Determine the (X, Y) coordinate at the center of the cell enclosing the given text.  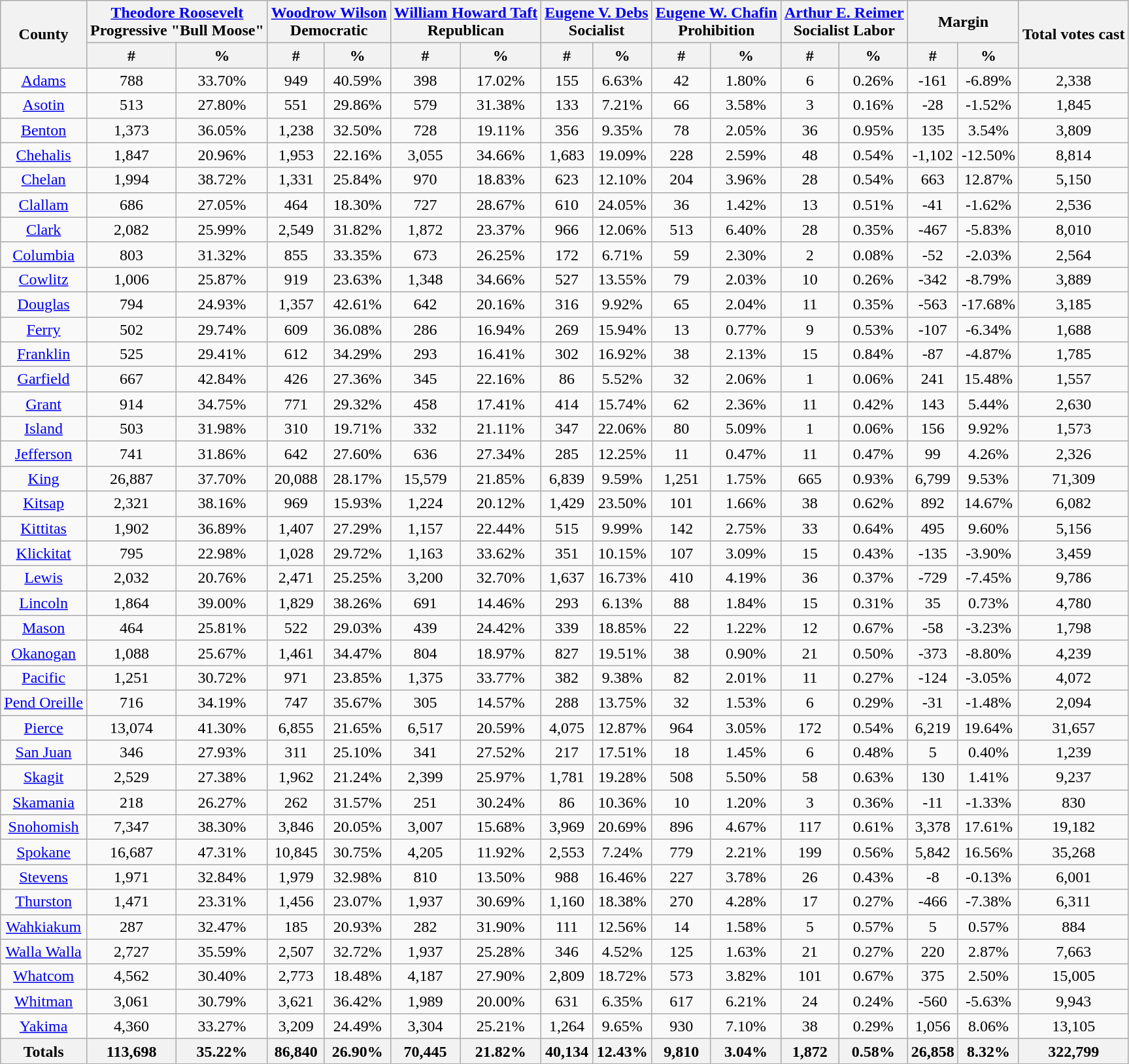
58 (809, 778)
663 (932, 180)
969 (295, 504)
20.16% (501, 304)
-31 (932, 702)
66 (681, 105)
691 (425, 603)
316 (567, 304)
1.22% (745, 628)
38.26% (357, 603)
16.92% (622, 354)
896 (681, 827)
Skagit (44, 778)
Chehalis (44, 155)
1,331 (295, 180)
29.74% (222, 329)
30.79% (222, 1001)
30.40% (222, 976)
21.85% (501, 479)
804 (425, 653)
2,564 (1073, 254)
285 (567, 454)
1,683 (567, 155)
1,847 (131, 155)
80 (681, 429)
42 (681, 80)
130 (932, 778)
8.06% (988, 1026)
971 (295, 678)
Asotin (44, 105)
18.97% (501, 653)
1,239 (1073, 753)
830 (1073, 802)
-1.52% (988, 105)
6.13% (622, 603)
2.30% (745, 254)
28.17% (357, 479)
9.38% (622, 678)
2,529 (131, 778)
-3.90% (988, 553)
1,781 (567, 778)
26.27% (222, 802)
1,994 (131, 180)
2.87% (988, 952)
42.84% (222, 379)
2.21% (745, 852)
23.50% (622, 504)
38.16% (222, 504)
1,357 (295, 304)
39.00% (222, 603)
6,001 (1073, 877)
19.28% (622, 778)
1,056 (932, 1026)
322,799 (1073, 1051)
4,072 (1073, 678)
-2.03% (988, 254)
375 (932, 976)
28.67% (501, 205)
311 (295, 753)
-5.83% (988, 230)
609 (295, 329)
21.24% (357, 778)
Kittitas (44, 528)
-4.87% (988, 354)
1,829 (295, 603)
2.59% (745, 155)
San Juan (44, 753)
4,205 (425, 852)
3,304 (425, 1026)
Pacific (44, 678)
220 (932, 952)
23.85% (357, 678)
667 (131, 379)
-1.48% (988, 702)
3,459 (1073, 553)
1,028 (295, 553)
204 (681, 180)
Kitsap (44, 504)
-342 (932, 279)
65 (681, 304)
14 (681, 927)
Okanogan (44, 653)
16.56% (988, 852)
1,264 (567, 1026)
35.59% (222, 952)
20.76% (222, 578)
0.64% (873, 528)
2.13% (745, 354)
15.94% (622, 329)
1,845 (1073, 105)
34.29% (357, 354)
25.87% (222, 279)
3.09% (745, 553)
16.46% (622, 877)
3.58% (745, 105)
1,160 (567, 902)
-1,102 (932, 155)
14.46% (501, 603)
11.92% (501, 852)
2,094 (1073, 702)
-87 (932, 354)
4,360 (131, 1026)
1.20% (745, 802)
Clark (44, 230)
30.24% (501, 802)
4,075 (567, 728)
930 (681, 1026)
332 (425, 429)
24.93% (222, 304)
24.49% (357, 1026)
14.67% (988, 504)
Theodore RooseveltProgressive "Bull Moose" (177, 22)
25.97% (501, 778)
19,182 (1073, 827)
17 (809, 902)
0.24% (873, 1001)
31.98% (222, 429)
228 (681, 155)
4.28% (745, 902)
527 (567, 279)
59 (681, 254)
26,887 (131, 479)
227 (681, 877)
13.75% (622, 702)
36.42% (357, 1001)
-466 (932, 902)
25.84% (357, 180)
33.77% (501, 678)
38.72% (222, 180)
26.90% (357, 1051)
7,663 (1073, 952)
-17.68% (988, 304)
4,187 (425, 976)
0.62% (873, 504)
1.45% (745, 753)
3.78% (745, 877)
18.38% (622, 902)
-6.34% (988, 329)
29.72% (357, 553)
19.51% (622, 653)
Mason (44, 628)
17.61% (988, 827)
27.38% (222, 778)
29.03% (357, 628)
1,971 (131, 877)
36.05% (222, 130)
1.80% (745, 80)
2.01% (745, 678)
-3.23% (988, 628)
3,200 (425, 578)
270 (681, 902)
16.41% (501, 354)
884 (1073, 927)
10.36% (622, 802)
0.50% (873, 653)
19.09% (622, 155)
County (44, 34)
20.05% (357, 827)
37.70% (222, 479)
111 (567, 927)
9.99% (622, 528)
62 (681, 404)
6,517 (425, 728)
-58 (932, 628)
9,943 (1073, 1001)
79 (681, 279)
23.31% (222, 902)
522 (295, 628)
15.93% (357, 504)
1,157 (425, 528)
Columbia (44, 254)
4.19% (745, 578)
5.50% (745, 778)
1.58% (745, 927)
0.77% (745, 329)
2.50% (988, 976)
747 (295, 702)
5,150 (1073, 180)
1,471 (131, 902)
3,209 (295, 1026)
5.09% (745, 429)
Pierce (44, 728)
1.63% (745, 952)
1,238 (295, 130)
113,698 (131, 1051)
42.61% (357, 304)
27.52% (501, 753)
185 (295, 927)
33.35% (357, 254)
1,902 (131, 528)
25.10% (357, 753)
30.72% (222, 678)
-560 (932, 1001)
Garfield (44, 379)
1,573 (1073, 429)
0.93% (873, 479)
117 (809, 827)
579 (425, 105)
34.75% (222, 404)
William Howard TaftRepublican (465, 22)
27.60% (357, 454)
1,163 (425, 553)
1,637 (567, 578)
623 (567, 180)
17.41% (501, 404)
251 (425, 802)
-7.45% (988, 578)
Margin (963, 22)
3,378 (932, 827)
351 (567, 553)
8.32% (988, 1051)
21.65% (357, 728)
1,407 (295, 528)
612 (295, 354)
86,840 (295, 1051)
Stevens (44, 877)
18.30% (357, 205)
-52 (932, 254)
919 (295, 279)
6,082 (1073, 504)
32.72% (357, 952)
356 (567, 130)
22.06% (622, 429)
810 (425, 877)
15,579 (425, 479)
82 (681, 678)
24.05% (622, 205)
2,338 (1073, 80)
1,864 (131, 603)
23.63% (357, 279)
727 (425, 205)
10.15% (622, 553)
2,630 (1073, 404)
341 (425, 753)
269 (567, 329)
-28 (932, 105)
988 (567, 877)
135 (932, 130)
241 (932, 379)
35,268 (1073, 852)
Adams (44, 80)
9,786 (1073, 578)
15.74% (622, 404)
3,061 (131, 1001)
515 (567, 528)
0.51% (873, 205)
10,845 (295, 852)
1,348 (425, 279)
4,780 (1073, 603)
33.70% (222, 80)
20.96% (222, 155)
19.71% (357, 429)
32.50% (357, 130)
20.59% (501, 728)
771 (295, 404)
6,855 (295, 728)
525 (131, 354)
Walla Walla (44, 952)
33.27% (222, 1026)
966 (567, 230)
1.42% (745, 205)
26,858 (932, 1051)
Spokane (44, 852)
3,969 (567, 827)
1.84% (745, 603)
673 (425, 254)
27.90% (501, 976)
617 (681, 1001)
-1.62% (988, 205)
Pend Oreille (44, 702)
716 (131, 702)
30.75% (357, 852)
551 (295, 105)
16,687 (131, 852)
20,088 (295, 479)
9.60% (988, 528)
287 (131, 927)
70,445 (425, 1051)
25.25% (357, 578)
6.71% (622, 254)
29.86% (357, 105)
-11 (932, 802)
2,549 (295, 230)
13,074 (131, 728)
2 (809, 254)
Cowlitz (44, 279)
36.08% (357, 329)
5,156 (1073, 528)
Lewis (44, 578)
728 (425, 130)
-5.63% (988, 1001)
Eugene W. ChafinProhibition (716, 22)
25.67% (222, 653)
0.90% (745, 653)
827 (567, 653)
48 (809, 155)
29.41% (222, 354)
32.70% (501, 578)
Totals (44, 1051)
Whatcom (44, 976)
2,399 (425, 778)
1,429 (567, 504)
19.11% (501, 130)
27.80% (222, 105)
12.06% (622, 230)
33.62% (501, 553)
22.98% (222, 553)
25.21% (501, 1026)
1,006 (131, 279)
17.02% (501, 80)
2,082 (131, 230)
3,846 (295, 827)
1,688 (1073, 329)
20.93% (357, 927)
142 (681, 528)
27.34% (501, 454)
1,557 (1073, 379)
13.55% (622, 279)
-8 (932, 877)
5,842 (932, 852)
24.42% (501, 628)
35 (932, 603)
892 (932, 504)
12.43% (622, 1051)
-6.89% (988, 80)
-8.80% (988, 653)
2,809 (567, 976)
3.04% (745, 1051)
4.67% (745, 827)
0.63% (873, 778)
6,219 (932, 728)
2,507 (295, 952)
99 (932, 454)
25.81% (222, 628)
686 (131, 205)
27.36% (357, 379)
156 (932, 429)
-729 (932, 578)
9,237 (1073, 778)
26.25% (501, 254)
779 (681, 852)
31.86% (222, 454)
30.69% (501, 902)
-12.50% (988, 155)
23.37% (501, 230)
2,326 (1073, 454)
6.35% (622, 1001)
125 (681, 952)
32.47% (222, 927)
6,799 (932, 479)
2.75% (745, 528)
Douglas (44, 304)
20.69% (622, 827)
2.36% (745, 404)
27.29% (357, 528)
Total votes cast (1073, 34)
9.53% (988, 479)
636 (425, 454)
-1.33% (988, 802)
288 (567, 702)
36.89% (222, 528)
9.59% (622, 479)
6.21% (745, 1001)
9,810 (681, 1051)
18.48% (357, 976)
310 (295, 429)
495 (932, 528)
0.58% (873, 1051)
3,185 (1073, 304)
Lincoln (44, 603)
8,010 (1073, 230)
1.41% (988, 778)
0.40% (988, 753)
3.05% (745, 728)
7.24% (622, 852)
7,347 (131, 827)
398 (425, 80)
1,224 (425, 504)
1,953 (295, 155)
Grant (44, 404)
-7.38% (988, 902)
794 (131, 304)
4,562 (131, 976)
6,311 (1073, 902)
3.54% (988, 130)
970 (425, 180)
34.47% (357, 653)
414 (567, 404)
0.61% (873, 827)
27.93% (222, 753)
22 (681, 628)
-8.79% (988, 279)
0.56% (873, 852)
Yakima (44, 1026)
Island (44, 429)
Thurston (44, 902)
15,005 (1073, 976)
18.85% (622, 628)
47.31% (222, 852)
665 (809, 479)
0.16% (873, 105)
12.10% (622, 180)
3,621 (295, 1001)
1,088 (131, 653)
12.25% (622, 454)
78 (681, 130)
508 (681, 778)
345 (425, 379)
2,727 (131, 952)
Arthur E. ReimerSocialist Labor (844, 22)
Benton (44, 130)
1,373 (131, 130)
40,134 (567, 1051)
32.98% (357, 877)
71,309 (1073, 479)
2.03% (745, 279)
16.94% (501, 329)
Jefferson (44, 454)
217 (567, 753)
2,773 (295, 976)
426 (295, 379)
23.07% (357, 902)
15.68% (501, 827)
7.10% (745, 1026)
21.11% (501, 429)
855 (295, 254)
3,055 (425, 155)
0.48% (873, 753)
2,032 (131, 578)
31,657 (1073, 728)
4.26% (988, 454)
Chelan (44, 180)
741 (131, 454)
2.04% (745, 304)
-161 (932, 80)
-467 (932, 230)
-107 (932, 329)
4.52% (622, 952)
35.22% (222, 1051)
38.30% (222, 827)
19.64% (988, 728)
0.36% (873, 802)
107 (681, 553)
18 (681, 753)
24 (809, 1001)
8,814 (1073, 155)
41.30% (222, 728)
18.83% (501, 180)
302 (567, 354)
218 (131, 802)
1,979 (295, 877)
Whitman (44, 1001)
Wahkiakum (44, 927)
88 (681, 603)
18.72% (622, 976)
31.82% (357, 230)
3,809 (1073, 130)
2,553 (567, 852)
1,798 (1073, 628)
-0.13% (988, 877)
1.66% (745, 504)
1,456 (295, 902)
31.90% (501, 927)
25.28% (501, 952)
27.05% (222, 205)
Klickitat (44, 553)
0.84% (873, 354)
5.44% (988, 404)
382 (567, 678)
199 (809, 852)
26 (809, 877)
282 (425, 927)
502 (131, 329)
31.57% (357, 802)
-373 (932, 653)
0.53% (873, 329)
35.67% (357, 702)
1,375 (425, 678)
631 (567, 1001)
17.51% (622, 753)
-563 (932, 304)
9 (809, 329)
21.82% (501, 1051)
803 (131, 254)
Skamania (44, 802)
1,785 (1073, 354)
1.53% (745, 702)
949 (295, 80)
Franklin (44, 354)
2,536 (1073, 205)
133 (567, 105)
143 (932, 404)
12 (809, 628)
503 (131, 429)
3,889 (1073, 279)
16.73% (622, 578)
Ferry (44, 329)
2,471 (295, 578)
795 (131, 553)
15.48% (988, 379)
6,839 (567, 479)
6.63% (622, 80)
3.96% (745, 180)
2.05% (745, 130)
25.99% (222, 230)
Eugene V. DebsSocialist (597, 22)
7.21% (622, 105)
0.08% (873, 254)
40.59% (357, 80)
13.50% (501, 877)
573 (681, 976)
Woodrow WilsonDemocratic (329, 22)
20.00% (501, 1001)
1.75% (745, 479)
458 (425, 404)
6.40% (745, 230)
4,239 (1073, 653)
286 (425, 329)
262 (295, 802)
31.38% (501, 105)
0.37% (873, 578)
King (44, 479)
Snohomish (44, 827)
5.52% (622, 379)
305 (425, 702)
2.06% (745, 379)
-135 (932, 553)
1,962 (295, 778)
3.82% (745, 976)
29.32% (357, 404)
1,461 (295, 653)
410 (681, 578)
13,105 (1073, 1026)
31.32% (222, 254)
-124 (932, 678)
33 (809, 528)
610 (567, 205)
-41 (932, 205)
Clallam (44, 205)
0.95% (873, 130)
34.19% (222, 702)
9.65% (622, 1026)
0.73% (988, 603)
0.42% (873, 404)
439 (425, 628)
914 (131, 404)
12.56% (622, 927)
788 (131, 80)
32.84% (222, 877)
22.44% (501, 528)
0.31% (873, 603)
3,007 (425, 827)
9.35% (622, 130)
2,321 (131, 504)
-3.05% (988, 678)
1,989 (425, 1001)
347 (567, 429)
14.57% (501, 702)
964 (681, 728)
339 (567, 628)
155 (567, 80)
20.12% (501, 504)
